From the cell containing the given text, extract its center point as [X, Y] coordinate. 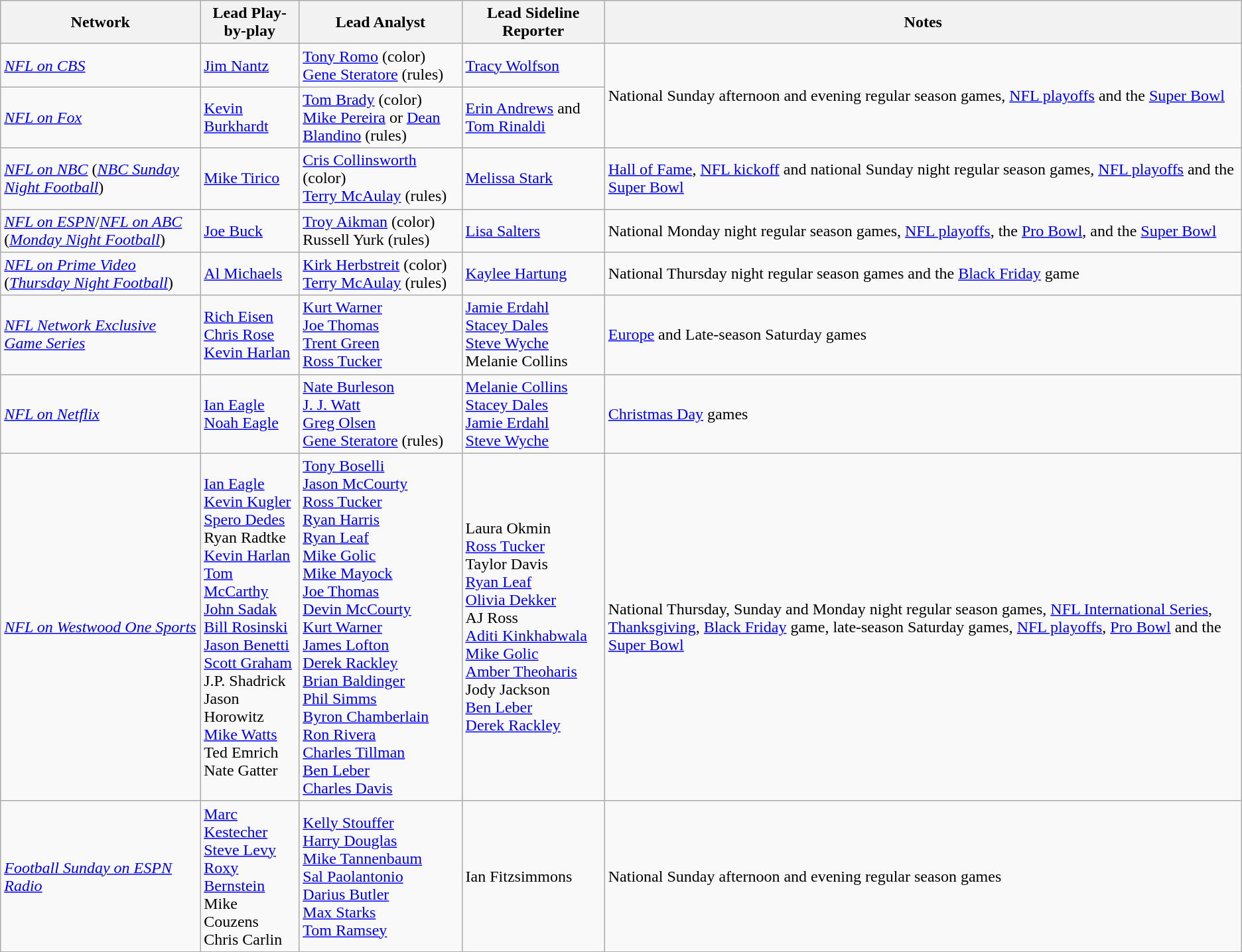
Jamie ErdahlStacey DalesSteve WycheMelanie Collins [533, 334]
Cris Collinsworth (color)Terry McAulay (rules) [381, 178]
Lisa Salters [533, 231]
National Thursday night regular season games and the Black Friday game [923, 273]
NFL on Netflix [101, 414]
Joe Buck [249, 231]
NFL on NBC (NBC Sunday Night Football) [101, 178]
NFL on ESPN/NFL on ABC (Monday Night Football) [101, 231]
Marc KestecherSteve LevyRoxy BernsteinMike CouzensChris Carlin [249, 876]
Christmas Day games [923, 414]
Hall of Fame, NFL kickoff and national Sunday night regular season games, NFL playoffs and the Super Bowl [923, 178]
NFL on Prime Video (Thursday Night Football) [101, 273]
Rich EisenChris RoseKevin Harlan [249, 334]
Kurt WarnerJoe ThomasTrent GreenRoss Tucker [381, 334]
Kaylee Hartung [533, 273]
Lead Play-by-play [249, 23]
Ian Fitzsimmons [533, 876]
Kirk Herbstreit (color)Terry McAulay (rules) [381, 273]
Erin Andrews and Tom Rinaldi [533, 117]
Melissa Stark [533, 178]
NFL Network Exclusive Game Series [101, 334]
Melanie CollinsStacey DalesJamie ErdahlSteve Wyche [533, 414]
National Sunday afternoon and evening regular season games, NFL playoffs and the Super Bowl [923, 96]
Tom Brady (color)Mike Pereira or Dean Blandino (rules) [381, 117]
Al Michaels [249, 273]
National Monday night regular season games, NFL playoffs, the Pro Bowl, and the Super Bowl [923, 231]
Football Sunday on ESPN Radio [101, 876]
Tracy Wolfson [533, 65]
NFL on Fox [101, 117]
Ian EagleNoah Eagle [249, 414]
Laura OkminRoss TuckerTaylor DavisRyan LeafOlivia DekkerAJ RossAditi KinkhabwalaMike GolicAmber TheoharisJody JacksonBen LeberDerek Rackley [533, 627]
Network [101, 23]
Notes [923, 23]
Kelly StoufferHarry DouglasMike TannenbaumSal PaolantonioDarius ButlerMax StarksTom Ramsey [381, 876]
NFL on CBS [101, 65]
Lead Analyst [381, 23]
NFL on Westwood One Sports [101, 627]
National Sunday afternoon and evening regular season games [923, 876]
Tony Romo (color)Gene Steratore (rules) [381, 65]
Europe and Late-season Saturday games [923, 334]
Kevin Burkhardt [249, 117]
Mike Tirico [249, 178]
Jim Nantz [249, 65]
Nate BurlesonJ. J. WattGreg OlsenGene Steratore (rules) [381, 414]
Troy Aikman (color)Russell Yurk (rules) [381, 231]
Lead Sideline Reporter [533, 23]
